Return (x, y) of the center of cell containing provided text 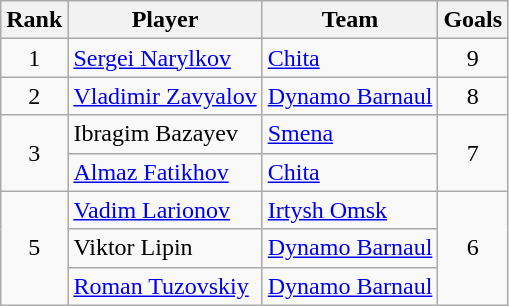
2 (34, 96)
7 (473, 153)
Vladimir Zavyalov (165, 96)
Team (350, 20)
Sergei Narylkov (165, 58)
8 (473, 96)
Vadim Larionov (165, 210)
Goals (473, 20)
Roman Tuzovskiy (165, 286)
Almaz Fatikhov (165, 172)
Irtysh Omsk (350, 210)
Player (165, 20)
Viktor Lipin (165, 248)
5 (34, 248)
9 (473, 58)
Ibragim Bazayev (165, 134)
Smena (350, 134)
Rank (34, 20)
6 (473, 248)
1 (34, 58)
3 (34, 153)
